Determine the [X, Y] coordinate at the center of the cell enclosing the given text.  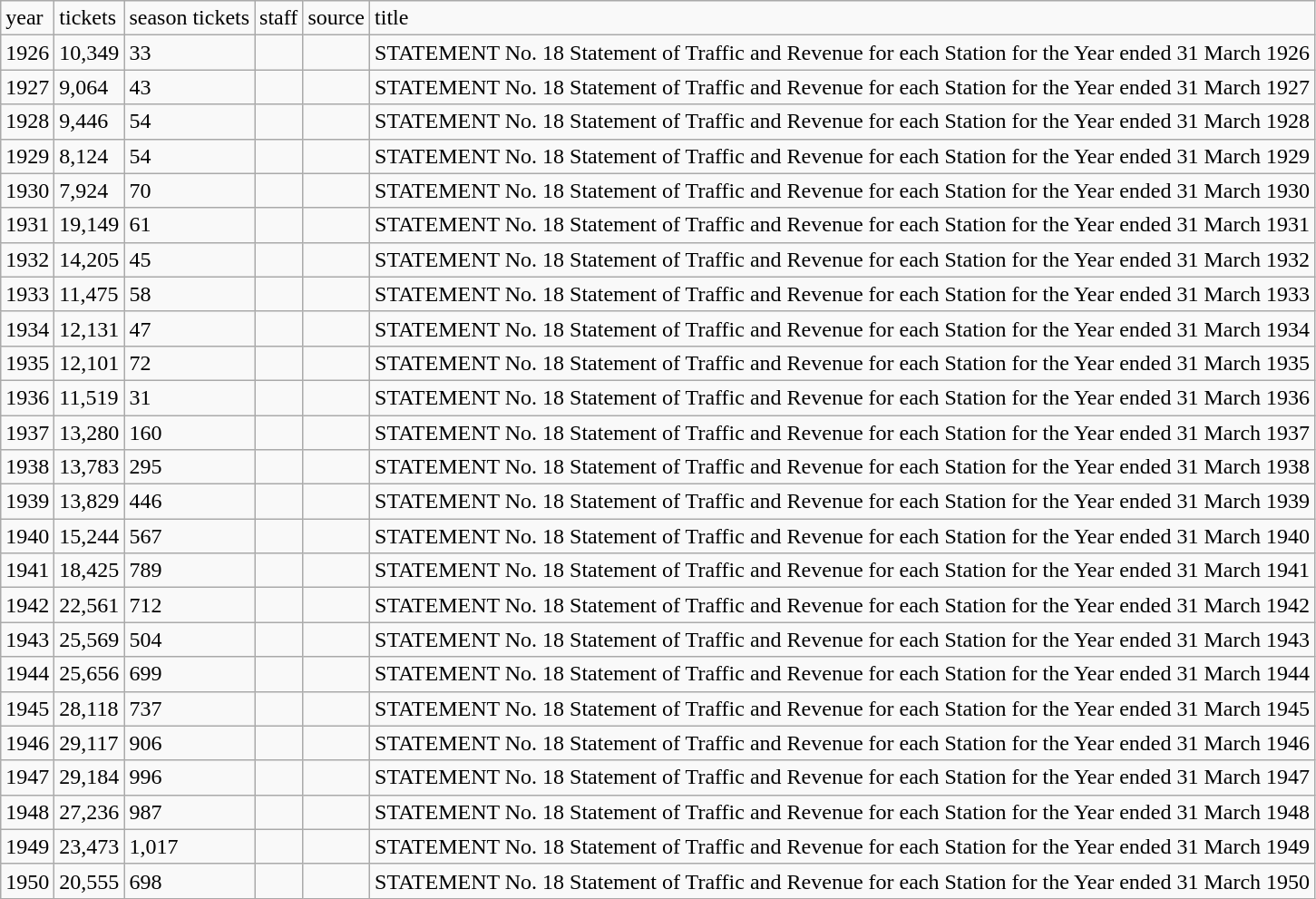
7,924 [89, 191]
19,149 [89, 225]
title [843, 18]
1938 [27, 467]
source [336, 18]
1931 [27, 225]
1934 [27, 328]
STATEMENT No. 18 Statement of Traffic and Revenue for each Station for the Year ended 31 March 1931 [843, 225]
STATEMENT No. 18 Statement of Traffic and Revenue for each Station for the Year ended 31 March 1927 [843, 87]
1928 [27, 122]
20,555 [89, 881]
STATEMENT No. 18 Statement of Traffic and Revenue for each Station for the Year ended 31 March 1939 [843, 502]
STATEMENT No. 18 Statement of Traffic and Revenue for each Station for the Year ended 31 March 1935 [843, 363]
STATEMENT No. 18 Statement of Traffic and Revenue for each Station for the Year ended 31 March 1930 [843, 191]
1944 [27, 674]
699 [190, 674]
27,236 [89, 812]
staff [279, 18]
STATEMENT No. 18 Statement of Traffic and Revenue for each Station for the Year ended 31 March 1938 [843, 467]
11,519 [89, 397]
STATEMENT No. 18 Statement of Traffic and Revenue for each Station for the Year ended 31 March 1947 [843, 777]
22,561 [89, 605]
STATEMENT No. 18 Statement of Traffic and Revenue for each Station for the Year ended 31 March 1944 [843, 674]
18,425 [89, 571]
STATEMENT No. 18 Statement of Traffic and Revenue for each Station for the Year ended 31 March 1932 [843, 259]
45 [190, 259]
STATEMENT No. 18 Statement of Traffic and Revenue for each Station for the Year ended 31 March 1940 [843, 536]
1950 [27, 881]
season tickets [190, 18]
1933 [27, 294]
13,829 [89, 502]
70 [190, 191]
STATEMENT No. 18 Statement of Traffic and Revenue for each Station for the Year ended 31 March 1942 [843, 605]
1947 [27, 777]
58 [190, 294]
906 [190, 743]
1,017 [190, 846]
737 [190, 708]
STATEMENT No. 18 Statement of Traffic and Revenue for each Station for the Year ended 31 March 1945 [843, 708]
1937 [27, 433]
29,117 [89, 743]
1926 [27, 53]
1943 [27, 640]
43 [190, 87]
9,064 [89, 87]
10,349 [89, 53]
1929 [27, 156]
33 [190, 53]
STATEMENT No. 18 Statement of Traffic and Revenue for each Station for the Year ended 31 March 1934 [843, 328]
14,205 [89, 259]
STATEMENT No. 18 Statement of Traffic and Revenue for each Station for the Year ended 31 March 1929 [843, 156]
STATEMENT No. 18 Statement of Traffic and Revenue for each Station for the Year ended 31 March 1941 [843, 571]
1941 [27, 571]
47 [190, 328]
12,101 [89, 363]
STATEMENT No. 18 Statement of Traffic and Revenue for each Station for the Year ended 31 March 1948 [843, 812]
160 [190, 433]
25,656 [89, 674]
15,244 [89, 536]
1939 [27, 502]
STATEMENT No. 18 Statement of Traffic and Revenue for each Station for the Year ended 31 March 1946 [843, 743]
23,473 [89, 846]
25,569 [89, 640]
STATEMENT No. 18 Statement of Traffic and Revenue for each Station for the Year ended 31 March 1926 [843, 53]
789 [190, 571]
712 [190, 605]
1927 [27, 87]
1942 [27, 605]
72 [190, 363]
1946 [27, 743]
12,131 [89, 328]
8,124 [89, 156]
1936 [27, 397]
STATEMENT No. 18 Statement of Traffic and Revenue for each Station for the Year ended 31 March 1937 [843, 433]
13,783 [89, 467]
STATEMENT No. 18 Statement of Traffic and Revenue for each Station for the Year ended 31 March 1949 [843, 846]
504 [190, 640]
9,446 [89, 122]
295 [190, 467]
1940 [27, 536]
61 [190, 225]
STATEMENT No. 18 Statement of Traffic and Revenue for each Station for the Year ended 31 March 1933 [843, 294]
31 [190, 397]
29,184 [89, 777]
1945 [27, 708]
year [27, 18]
28,118 [89, 708]
STATEMENT No. 18 Statement of Traffic and Revenue for each Station for the Year ended 31 March 1950 [843, 881]
1930 [27, 191]
1932 [27, 259]
tickets [89, 18]
567 [190, 536]
446 [190, 502]
987 [190, 812]
996 [190, 777]
11,475 [89, 294]
STATEMENT No. 18 Statement of Traffic and Revenue for each Station for the Year ended 31 March 1928 [843, 122]
698 [190, 881]
1949 [27, 846]
1948 [27, 812]
STATEMENT No. 18 Statement of Traffic and Revenue for each Station for the Year ended 31 March 1943 [843, 640]
13,280 [89, 433]
STATEMENT No. 18 Statement of Traffic and Revenue for each Station for the Year ended 31 March 1936 [843, 397]
1935 [27, 363]
